Return the [x, y] coordinate for the center point of the cell that contains the specified text.  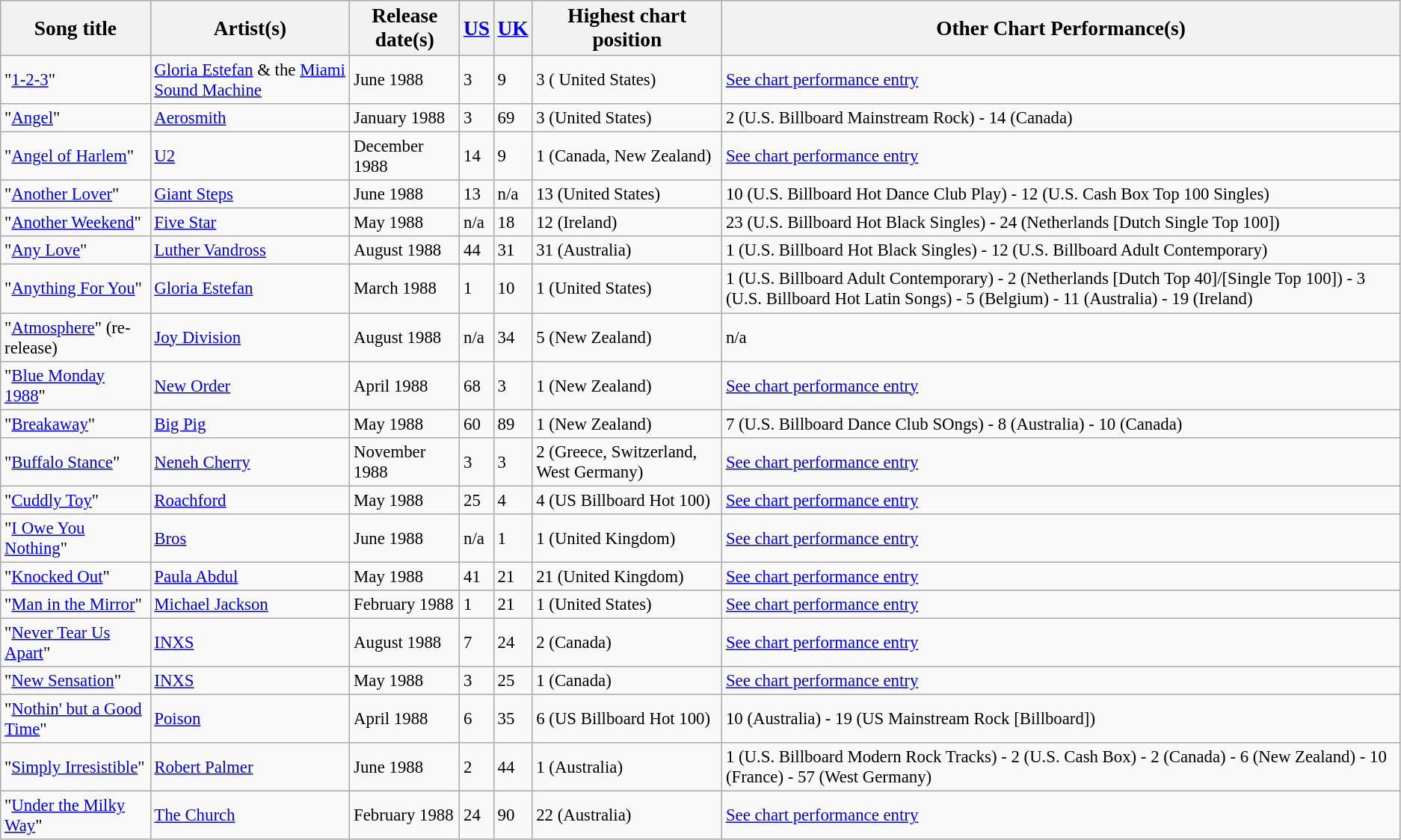
Poison [250, 719]
The Church [250, 816]
Gloria Estefan & the Miami Sound Machine [250, 81]
21 (United Kingdom) [627, 576]
10 [513, 288]
35 [513, 719]
1 (Canada, New Zealand) [627, 157]
Luther Vandross [250, 250]
Paula Abdul [250, 576]
Neneh Cherry [250, 462]
2 (Canada) [627, 643]
"Simply Irresistible" [76, 767]
Robert Palmer [250, 767]
41 [477, 576]
"Another Lover" [76, 194]
89 [513, 424]
November 1988 [405, 462]
90 [513, 816]
December 1988 [405, 157]
1 (U.S. Billboard Modern Rock Tracks) - 2 (U.S. Cash Box) - 2 (Canada) - 6 (New Zealand) - 10 (France) - 57 (West Germany) [1062, 767]
"Anything For You" [76, 288]
"Under the Milky Way" [76, 816]
Big Pig [250, 424]
7 [477, 643]
Roachford [250, 500]
23 (U.S. Billboard Hot Black Singles) - 24 (Netherlands [Dutch Single Top 100]) [1062, 223]
January 1988 [405, 118]
13 (United States) [627, 194]
"Blue Monday 1988" [76, 386]
New Order [250, 386]
"Angel of Harlem" [76, 157]
2 [477, 767]
Other Chart Performance(s) [1062, 28]
"Man in the Mirror" [76, 605]
1 (Australia) [627, 767]
"Knocked Out" [76, 576]
"Atmosphere" (re-release) [76, 338]
13 [477, 194]
7 (U.S. Billboard Dance Club SOngs) - 8 (Australia) - 10 (Canada) [1062, 424]
31 [513, 250]
60 [477, 424]
Song title [76, 28]
Giant Steps [250, 194]
UK [513, 28]
"Another Weekend" [76, 223]
3 ( United States) [627, 81]
"Breakaway" [76, 424]
1 (United Kingdom) [627, 538]
3 (United States) [627, 118]
Five Star [250, 223]
"New Sensation" [76, 681]
Bros [250, 538]
Release date(s) [405, 28]
"Any Love" [76, 250]
2 (Greece, Switzerland, West Germany) [627, 462]
March 1988 [405, 288]
Joy Division [250, 338]
31 (Australia) [627, 250]
Artist(s) [250, 28]
Gloria Estefan [250, 288]
6 [477, 719]
22 (Australia) [627, 816]
2 (U.S. Billboard Mainstream Rock) - 14 (Canada) [1062, 118]
"Buffalo Stance" [76, 462]
4 (US Billboard Hot 100) [627, 500]
14 [477, 157]
U2 [250, 157]
1 (Canada) [627, 681]
18 [513, 223]
6 (US Billboard Hot 100) [627, 719]
Aerosmith [250, 118]
10 (U.S. Billboard Hot Dance Club Play) - 12 (U.S. Cash Box Top 100 Singles) [1062, 194]
4 [513, 500]
5 (New Zealand) [627, 338]
"Cuddly Toy" [76, 500]
12 (Ireland) [627, 223]
"Angel" [76, 118]
US [477, 28]
69 [513, 118]
1 (U.S. Billboard Hot Black Singles) - 12 (U.S. Billboard Adult Contemporary) [1062, 250]
10 (Australia) - 19 (US Mainstream Rock [Billboard]) [1062, 719]
Michael Jackson [250, 605]
"Nothin' but a Good Time" [76, 719]
"Never Tear Us Apart" [76, 643]
Highest chart position [627, 28]
"I Owe You Nothing" [76, 538]
"1-2-3" [76, 81]
68 [477, 386]
34 [513, 338]
